Scan for the cell matching the given text and deliver its [x, y] coordinate at center. 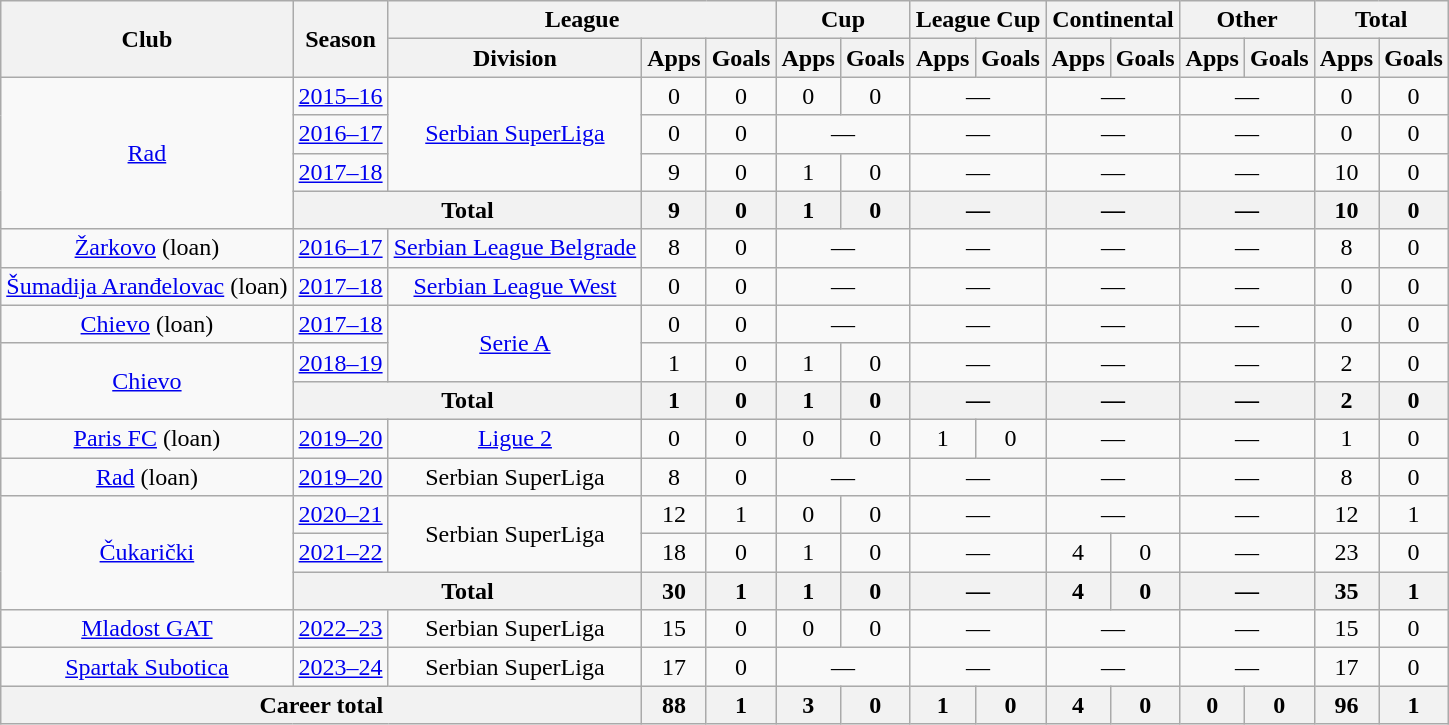
Serie A [515, 343]
Šumadija Aranđelovac (loan) [147, 286]
96 [1346, 705]
18 [674, 553]
Chievo (loan) [147, 324]
2018–19 [340, 362]
Serbian League West [515, 286]
Rad [147, 153]
Career total [322, 705]
3 [808, 705]
30 [674, 591]
Division [515, 58]
Rad (loan) [147, 477]
Season [340, 39]
2021–22 [340, 553]
Paris FC (loan) [147, 438]
Serbian League Belgrade [515, 248]
2020–21 [340, 515]
League [582, 20]
Ligue 2 [515, 438]
Spartak Subotica [147, 667]
2023–24 [340, 667]
Chievo [147, 381]
Cup [843, 20]
Continental [1113, 20]
35 [1346, 591]
2015–16 [340, 96]
2022–23 [340, 629]
Žarkovo (loan) [147, 248]
Other [1247, 20]
Club [147, 39]
Čukarički [147, 553]
88 [674, 705]
League Cup [978, 20]
23 [1346, 553]
Mladost GAT [147, 629]
